From the cell containing the given text, extract its center point as (x, y) coordinate. 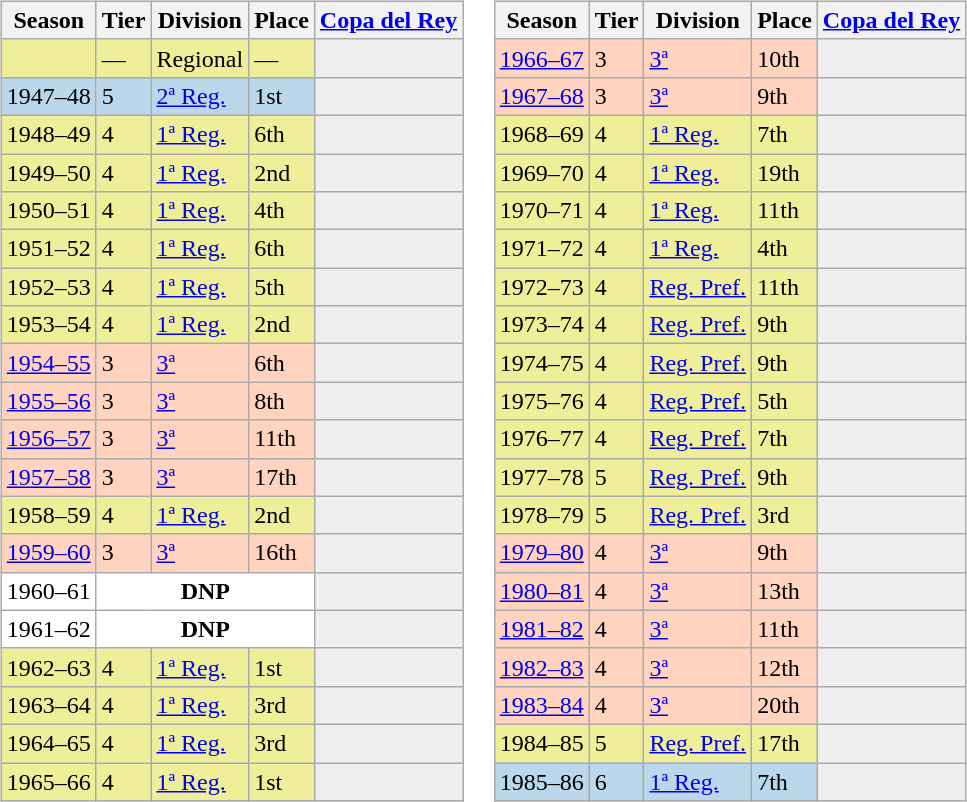
19th (785, 173)
1949–50 (48, 173)
1966–67 (542, 58)
2ª Reg. (200, 96)
1985–86 (542, 781)
1956–57 (48, 439)
1961–62 (48, 629)
1984–85 (542, 743)
1947–48 (48, 96)
8th (282, 401)
1970–71 (542, 211)
Regional (200, 58)
1974–75 (542, 363)
1963–64 (48, 705)
20th (785, 705)
1979–80 (542, 553)
1957–58 (48, 477)
1973–74 (542, 325)
1952–53 (48, 287)
1965–66 (48, 781)
1983–84 (542, 705)
12th (785, 667)
1950–51 (48, 211)
1978–79 (542, 515)
1976–77 (542, 439)
1972–73 (542, 287)
1958–59 (48, 515)
1975–76 (542, 401)
1968–69 (542, 134)
1971–72 (542, 249)
1967–68 (542, 96)
1953–54 (48, 325)
16th (282, 553)
13th (785, 591)
1969–70 (542, 173)
1980–81 (542, 591)
1959–60 (48, 553)
1982–83 (542, 667)
1948–49 (48, 134)
1977–78 (542, 477)
1960–61 (48, 591)
1981–82 (542, 629)
1955–56 (48, 401)
10th (785, 58)
6 (616, 781)
1962–63 (48, 667)
1964–65 (48, 743)
1954–55 (48, 363)
1951–52 (48, 249)
